Locate the cell with the specified text and output its (X, Y) center coordinate. 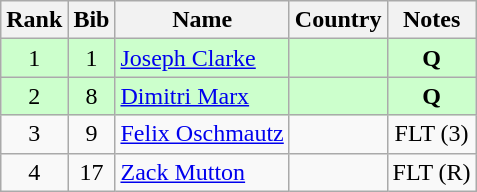
Bib (92, 20)
3 (34, 134)
4 (34, 172)
17 (92, 172)
FLT (R) (432, 172)
Name (202, 20)
9 (92, 134)
FLT (3) (432, 134)
Zack Mutton (202, 172)
8 (92, 96)
2 (34, 96)
Felix Oschmautz (202, 134)
Notes (432, 20)
Rank (34, 20)
Country (338, 20)
Joseph Clarke (202, 58)
Dimitri Marx (202, 96)
